Locate the cell with the specified text and output its (X, Y) center coordinate. 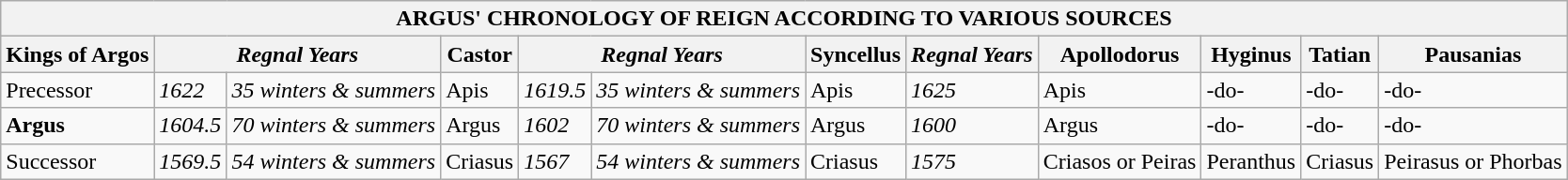
Hyginus (1251, 54)
Pausanias (1473, 54)
1625 (972, 90)
ARGUS' CHRONOLOGY OF REIGN ACCORDING TO VARIOUS SOURCES (784, 19)
1567 (555, 161)
1569.5 (190, 161)
Peirasus or Phorbas (1473, 161)
1622 (190, 90)
1602 (555, 126)
Kings of Argos (77, 54)
Castor (479, 54)
Peranthus (1251, 161)
Precessor (77, 90)
1575 (972, 161)
Apollodorus (1120, 54)
Syncellus (855, 54)
Criasos or Peiras (1120, 161)
1600 (972, 126)
1619.5 (555, 90)
Tatian (1341, 54)
Successor (77, 161)
1604.5 (190, 126)
